Capture the cell that displays the provided text and extract its (X, Y) central coordinate. 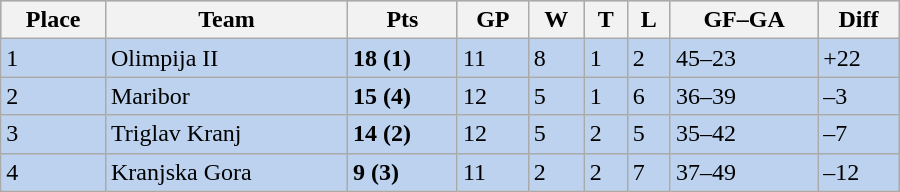
36–39 (744, 96)
3 (54, 134)
–12 (859, 172)
+22 (859, 58)
8 (556, 58)
Team (226, 20)
7 (648, 172)
15 (4) (402, 96)
4 (54, 172)
9 (3) (402, 172)
14 (2) (402, 134)
45–23 (744, 58)
Place (54, 20)
–7 (859, 134)
GF–GA (744, 20)
37–49 (744, 172)
W (556, 20)
6 (648, 96)
Maribor (226, 96)
GP (492, 20)
T (606, 20)
Kranjska Gora (226, 172)
Triglav Kranj (226, 134)
35–42 (744, 134)
L (648, 20)
Diff (859, 20)
18 (1) (402, 58)
Pts (402, 20)
Olimpija II (226, 58)
–3 (859, 96)
